Capture the cell that displays the provided text and extract its [x, y] central coordinate. 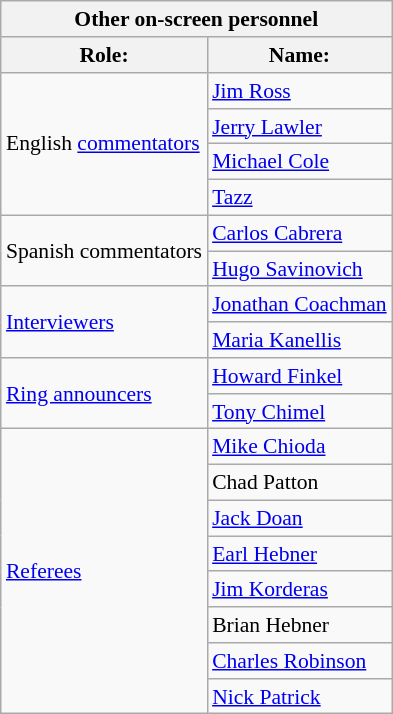
Jim Korderas [300, 589]
Maria Kanellis [300, 340]
Nick Patrick [300, 696]
Referees [104, 572]
Tazz [300, 197]
Earl Hebner [300, 554]
Jonathan Coachman [300, 304]
Other on-screen personnel [196, 19]
Howard Finkel [300, 376]
Name: [300, 55]
Brian Hebner [300, 625]
English commentators [104, 144]
Mike Chioda [300, 447]
Interviewers [104, 322]
Jim Ross [300, 91]
Carlos Cabrera [300, 233]
Charles Robinson [300, 661]
Chad Patton [300, 482]
Hugo Savinovich [300, 269]
Jack Doan [300, 518]
Michael Cole [300, 162]
Spanish commentators [104, 250]
Role: [104, 55]
Tony Chimel [300, 411]
Ring announcers [104, 394]
Jerry Lawler [300, 126]
